Scan for the cell matching the given text and deliver its (X, Y) coordinate at center. 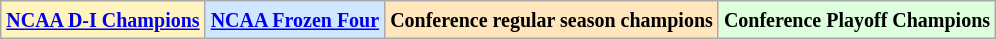
Conference Playoff Champions (856, 20)
Conference regular season champions (552, 20)
NCAA D-I Champions (103, 20)
NCAA Frozen Four (295, 20)
